Capture the cell that displays the provided text and extract its [X, Y] central coordinate. 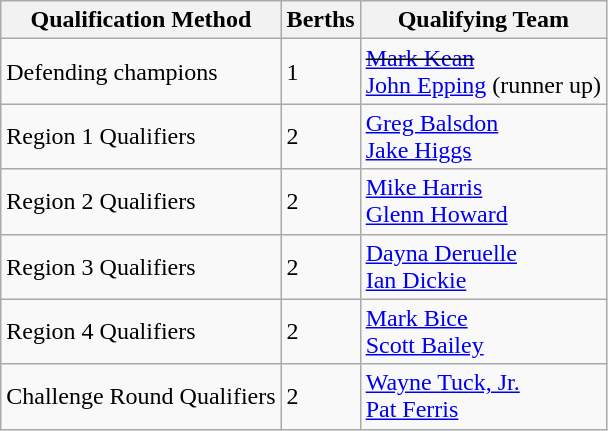
Mark Bice Scott Bailey [483, 332]
Challenge Round Qualifiers [141, 396]
Qualifying Team [483, 20]
Mike Harris Glenn Howard [483, 202]
Qualification Method [141, 20]
Region 2 Qualifiers [141, 202]
Berths [320, 20]
Defending champions [141, 72]
Region 4 Qualifiers [141, 332]
Region 1 Qualifiers [141, 136]
Region 3 Qualifiers [141, 266]
Mark Kean John Epping (runner up) [483, 72]
1 [320, 72]
Wayne Tuck, Jr. Pat Ferris [483, 396]
Greg Balsdon Jake Higgs [483, 136]
Dayna Deruelle Ian Dickie [483, 266]
